Detect which cell encompasses the target text, then output its (x, y) center coordinate. 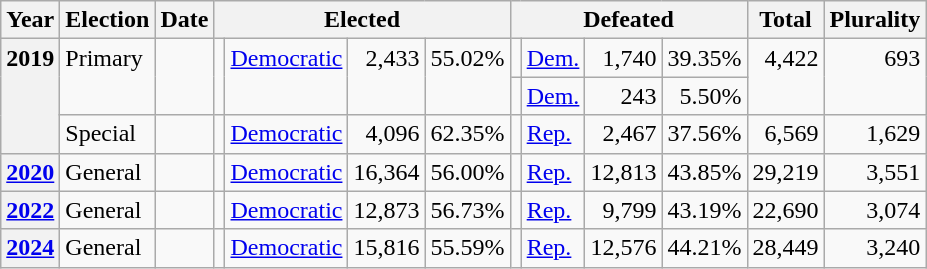
37.56% (704, 134)
3,551 (875, 172)
2,467 (624, 134)
39.35% (704, 58)
43.85% (704, 172)
3,074 (875, 210)
2022 (30, 210)
16,364 (386, 172)
12,576 (624, 248)
Plurality (875, 20)
Year (30, 20)
Primary (108, 77)
9,799 (624, 210)
44.21% (704, 248)
693 (875, 77)
4,422 (786, 77)
15,816 (386, 248)
12,813 (624, 172)
Elected (362, 20)
29,219 (786, 172)
55.02% (468, 77)
Special (108, 134)
12,873 (386, 210)
5.50% (704, 96)
1,740 (624, 58)
Defeated (628, 20)
Total (786, 20)
6,569 (786, 134)
Date (184, 20)
2020 (30, 172)
3,240 (875, 248)
243 (624, 96)
28,449 (786, 248)
56.00% (468, 172)
Election (108, 20)
1,629 (875, 134)
2019 (30, 96)
43.19% (704, 210)
22,690 (786, 210)
2,433 (386, 77)
55.59% (468, 248)
62.35% (468, 134)
56.73% (468, 210)
4,096 (386, 134)
2024 (30, 248)
